Locate the cell with the specified text and output its (X, Y) center coordinate. 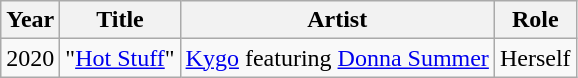
Herself (535, 58)
Year (30, 20)
Artist (337, 20)
2020 (30, 58)
Kygo featuring Donna Summer (337, 58)
Title (120, 20)
"Hot Stuff" (120, 58)
Role (535, 20)
